Capture the cell that displays the provided text and extract its (x, y) central coordinate. 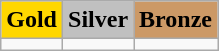
Silver (98, 20)
Gold (32, 20)
Bronze (176, 20)
